For the text-containing cell, return its midpoint in (x, y) coordinate format. 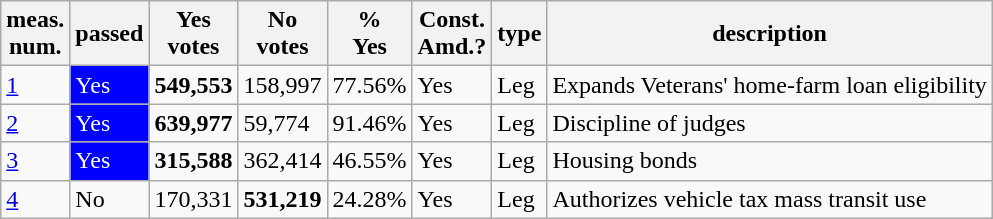
Const.Amd.? (452, 34)
No (110, 199)
77.56% (370, 85)
46.55% (370, 161)
Authorizes vehicle tax mass transit use (770, 199)
Discipline of judges (770, 123)
1 (36, 85)
639,977 (194, 123)
362,414 (282, 161)
4 (36, 199)
59,774 (282, 123)
%Yes (370, 34)
170,331 (194, 199)
315,588 (194, 161)
91.46% (370, 123)
Yesvotes (194, 34)
24.28% (370, 199)
531,219 (282, 199)
meas.num. (36, 34)
158,997 (282, 85)
3 (36, 161)
Expands Veterans' home-farm loan eligibility (770, 85)
549,553 (194, 85)
Novotes (282, 34)
Housing bonds (770, 161)
description (770, 34)
type (520, 34)
passed (110, 34)
2 (36, 123)
